Detect which cell encompasses the target text, then output its [x, y] center coordinate. 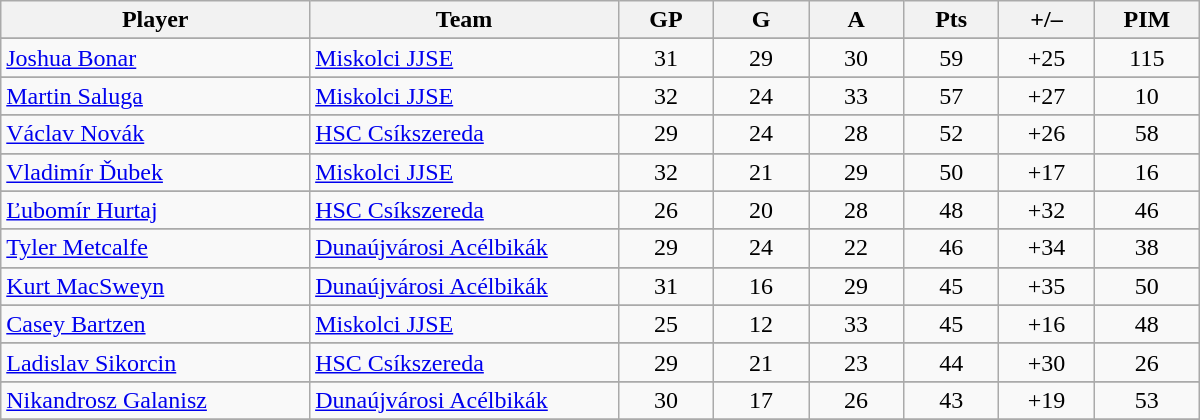
+/– [1047, 20]
10 [1146, 96]
Joshua Bonar [156, 58]
Team [464, 20]
+35 [1047, 286]
+26 [1047, 134]
22 [856, 248]
+19 [1047, 400]
Kurt MacSweyn [156, 286]
GP [666, 20]
Tyler Metcalfe [156, 248]
20 [762, 210]
PIM [1146, 20]
Václav Novák [156, 134]
57 [952, 96]
17 [762, 400]
+16 [1047, 324]
+17 [1047, 172]
A [856, 20]
+34 [1047, 248]
+27 [1047, 96]
59 [952, 58]
Player [156, 20]
+30 [1047, 362]
Nikandrosz Galanisz [156, 400]
23 [856, 362]
Pts [952, 20]
Ľubomír Hurtaj [156, 210]
+32 [1047, 210]
25 [666, 324]
G [762, 20]
115 [1146, 58]
58 [1146, 134]
Casey Bartzen [156, 324]
12 [762, 324]
53 [1146, 400]
38 [1146, 248]
Vladimír Ďubek [156, 172]
44 [952, 362]
Martin Saluga [156, 96]
52 [952, 134]
+25 [1047, 58]
Ladislav Sikorcin [156, 362]
43 [952, 400]
